Pinpoint the cell where the given text exists, returning its (x, y) midpoint coordinate. 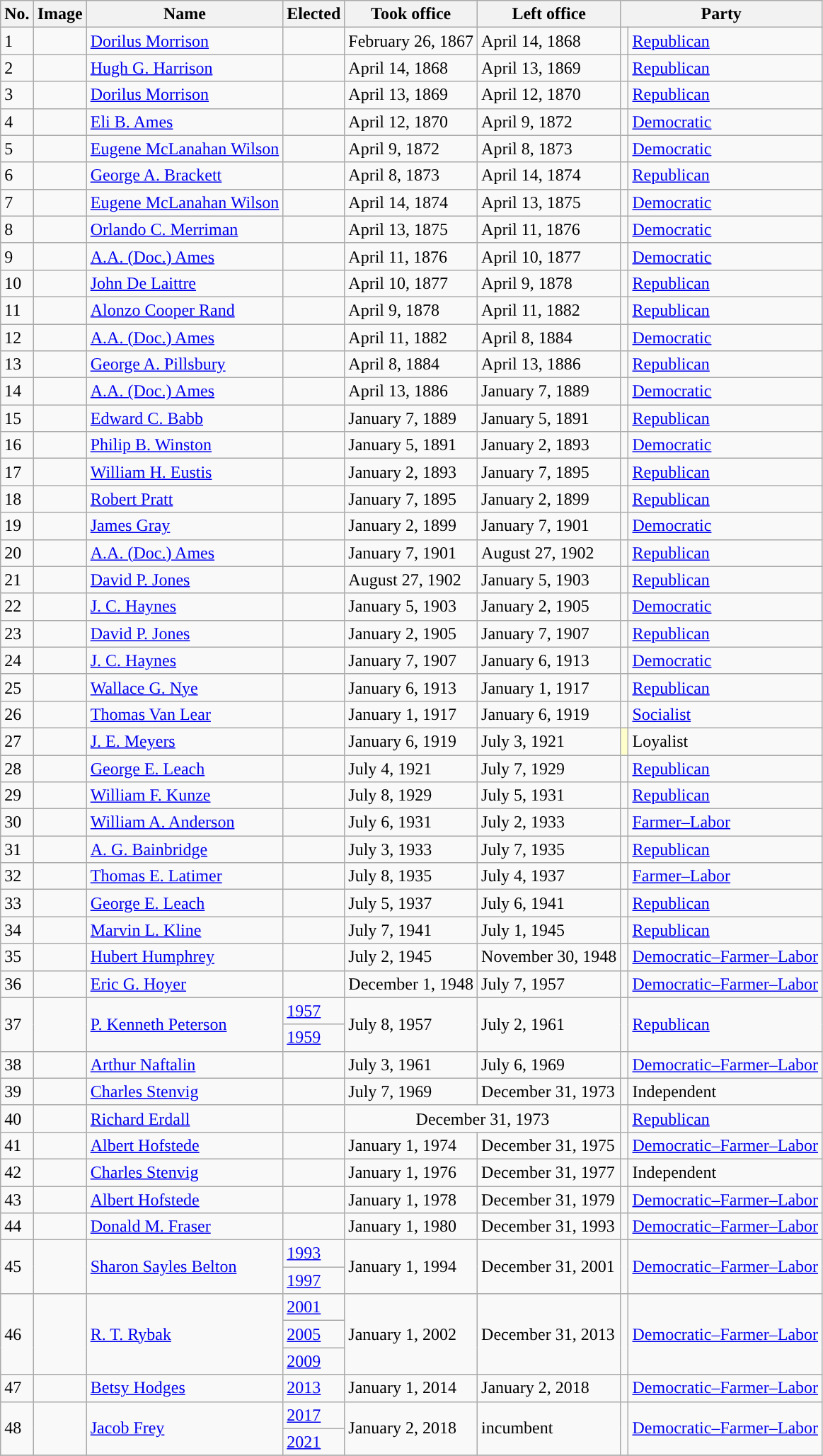
Philip B. Winston (185, 445)
July 7, 1969 (411, 1091)
22 (17, 607)
July 3, 1933 (411, 849)
July 3, 1961 (411, 1065)
13 (17, 365)
William H. Eustis (185, 472)
1993 (314, 1254)
Hubert Humphrey (185, 957)
July 5, 1931 (549, 796)
December 31, 2013 (549, 1334)
25 (17, 687)
James Gray (185, 526)
32 (17, 876)
12 (17, 338)
5 (17, 149)
40 (17, 1118)
July 2, 1961 (549, 1024)
15 (17, 418)
37 (17, 1024)
34 (17, 930)
2009 (314, 1361)
47 (17, 1388)
December 1, 1948 (411, 984)
George A. Brackett (185, 176)
1959 (314, 1038)
31 (17, 849)
July 7, 1935 (549, 849)
Thomas E. Latimer (185, 876)
Hugh G. Harrison (185, 68)
2017 (314, 1415)
Wallace G. Nye (185, 687)
July 6, 1931 (411, 822)
December 31, 1975 (549, 1145)
December 31, 1977 (549, 1172)
January 1, 1978 (411, 1200)
21 (17, 580)
24 (17, 660)
Elected (314, 14)
46 (17, 1334)
Sharon Sayles Belton (185, 1267)
44 (17, 1227)
14 (17, 391)
incumbent (549, 1428)
February 26, 1867 (411, 41)
July 6, 1969 (549, 1065)
January 1, 2002 (411, 1334)
42 (17, 1172)
9 (17, 256)
Arthur Naftalin (185, 1065)
48 (17, 1428)
Left office (549, 14)
Jacob Frey (185, 1428)
Edward C. Babb (185, 418)
16 (17, 445)
Loyalist (725, 741)
P. Kenneth Peterson (185, 1024)
1997 (314, 1280)
11 (17, 310)
8 (17, 229)
William A. Anderson (185, 822)
July 6, 1941 (549, 903)
December 31, 1993 (549, 1227)
A. G. Bainbridge (185, 849)
18 (17, 499)
Alonzo Cooper Rand (185, 310)
January 1, 1994 (411, 1267)
George A. Pillsbury (185, 365)
28 (17, 768)
2021 (314, 1442)
2005 (314, 1334)
July 5, 1937 (411, 903)
John De Laittre (185, 283)
January 1, 1974 (411, 1145)
December 31, 2001 (549, 1267)
July 8, 1957 (411, 1024)
R. T. Rybak (185, 1334)
William F. Kunze (185, 796)
Marvin L. Kline (185, 930)
33 (17, 903)
3 (17, 95)
July 3, 1921 (549, 741)
17 (17, 472)
July 4, 1921 (411, 768)
Thomas Van Lear (185, 714)
July 4, 1937 (549, 876)
Took office (411, 14)
41 (17, 1145)
Betsy Hodges (185, 1388)
J. E. Meyers (185, 741)
2 (17, 68)
Eli B. Ames (185, 122)
Eric G. Hoyer (185, 984)
43 (17, 1200)
29 (17, 796)
30 (17, 822)
No. (17, 14)
Orlando C. Merriman (185, 229)
January 1, 1980 (411, 1227)
4 (17, 122)
November 30, 1948 (549, 957)
1957 (314, 1011)
38 (17, 1065)
2013 (314, 1388)
July 7, 1941 (411, 930)
23 (17, 634)
36 (17, 984)
Image (59, 14)
December 31, 1979 (549, 1200)
Robert Pratt (185, 499)
July 2, 1933 (549, 822)
July 7, 1929 (549, 768)
July 7, 1957 (549, 984)
July 2, 1945 (411, 957)
January 1, 2014 (411, 1388)
26 (17, 714)
Name (185, 14)
7 (17, 202)
January 1, 1976 (411, 1172)
July 1, 1945 (549, 930)
6 (17, 176)
20 (17, 553)
39 (17, 1091)
19 (17, 526)
Richard Erdall (185, 1118)
July 8, 1929 (411, 796)
July 8, 1935 (411, 876)
2001 (314, 1307)
27 (17, 741)
Party (722, 14)
35 (17, 957)
Socialist (725, 714)
45 (17, 1267)
10 (17, 283)
Donald M. Fraser (185, 1227)
1 (17, 41)
